Determine the [x, y] coordinate at the center of the cell enclosing the given text.  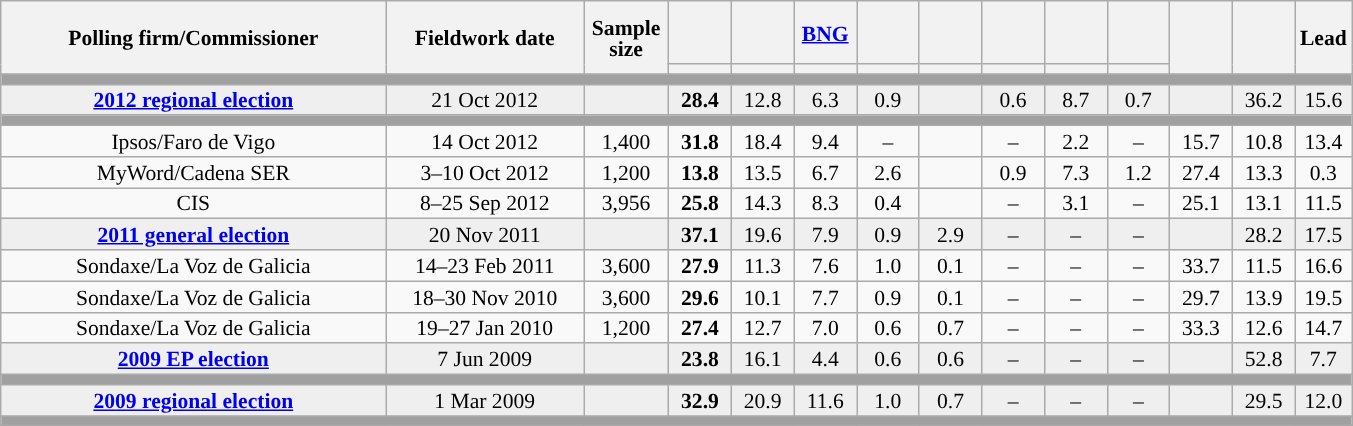
32.9 [700, 400]
7.0 [826, 328]
Ipsos/Faro de Vigo [194, 142]
14–23 Feb 2011 [485, 266]
15.7 [1202, 142]
3–10 Oct 2012 [485, 172]
15.6 [1324, 100]
28.4 [700, 100]
33.3 [1202, 328]
11.6 [826, 400]
13.9 [1264, 296]
2011 general election [194, 234]
Fieldwork date [485, 38]
29.7 [1202, 296]
14 Oct 2012 [485, 142]
18–30 Nov 2010 [485, 296]
14.7 [1324, 328]
12.8 [762, 100]
23.8 [700, 360]
25.8 [700, 204]
4.4 [826, 360]
13.3 [1264, 172]
3.1 [1076, 204]
20 Nov 2011 [485, 234]
14.3 [762, 204]
6.7 [826, 172]
13.1 [1264, 204]
10.1 [762, 296]
27.9 [700, 266]
8–25 Sep 2012 [485, 204]
Polling firm/Commissioner [194, 38]
17.5 [1324, 234]
2.2 [1076, 142]
2009 EP election [194, 360]
0.4 [888, 204]
36.2 [1264, 100]
10.8 [1264, 142]
12.0 [1324, 400]
2009 regional election [194, 400]
3,956 [626, 204]
20.9 [762, 400]
19.5 [1324, 296]
31.8 [700, 142]
7 Jun 2009 [485, 360]
11.3 [762, 266]
13.4 [1324, 142]
9.4 [826, 142]
16.1 [762, 360]
1 Mar 2009 [485, 400]
19.6 [762, 234]
12.6 [1264, 328]
1.2 [1138, 172]
Sample size [626, 38]
7.9 [826, 234]
6.3 [826, 100]
29.6 [700, 296]
29.5 [1264, 400]
12.7 [762, 328]
25.1 [1202, 204]
16.6 [1324, 266]
Lead [1324, 38]
2.6 [888, 172]
BNG [826, 32]
2.9 [950, 234]
18.4 [762, 142]
8.7 [1076, 100]
0.3 [1324, 172]
1,400 [626, 142]
28.2 [1264, 234]
33.7 [1202, 266]
21 Oct 2012 [485, 100]
8.3 [826, 204]
52.8 [1264, 360]
13.8 [700, 172]
7.6 [826, 266]
13.5 [762, 172]
MyWord/Cadena SER [194, 172]
37.1 [700, 234]
2012 regional election [194, 100]
19–27 Jan 2010 [485, 328]
CIS [194, 204]
7.3 [1076, 172]
